Capture the cell that displays the provided text and extract its [x, y] central coordinate. 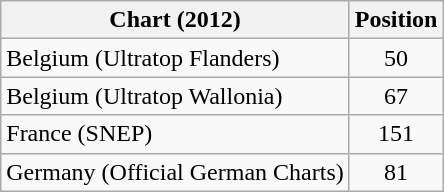
France (SNEP) [175, 134]
Position [396, 20]
Belgium (Ultratop Wallonia) [175, 96]
81 [396, 172]
Belgium (Ultratop Flanders) [175, 58]
Chart (2012) [175, 20]
67 [396, 96]
50 [396, 58]
151 [396, 134]
Germany (Official German Charts) [175, 172]
